Capture the cell that displays the provided text and extract its (X, Y) central coordinate. 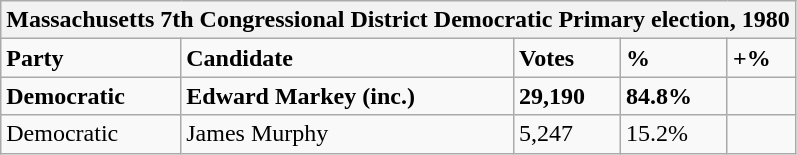
Votes (568, 58)
15.2% (674, 134)
Party (91, 58)
Massachusetts 7th Congressional District Democratic Primary election, 1980 (398, 20)
29,190 (568, 96)
% (674, 58)
+% (761, 58)
84.8% (674, 96)
5,247 (568, 134)
James Murphy (348, 134)
Candidate (348, 58)
Edward Markey (inc.) (348, 96)
